Provide the [x, y] coordinate of the cell's center where the given text is located.  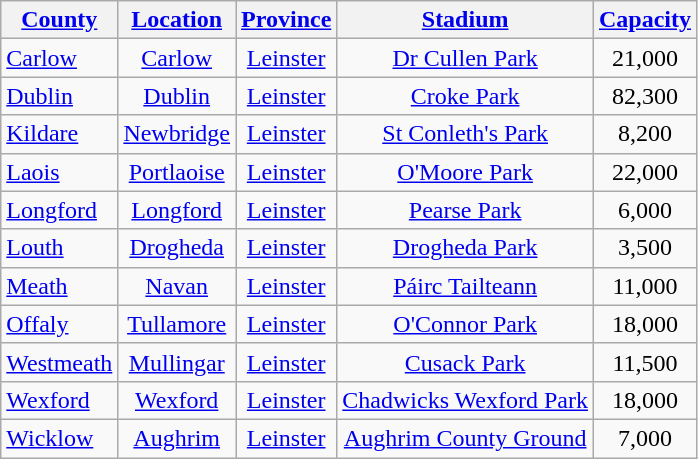
Offaly [60, 324]
County [60, 20]
Westmeath [60, 362]
Tullamore [177, 324]
Chadwicks Wexford Park [466, 400]
Drogheda Park [466, 248]
Wicklow [60, 438]
Croke Park [466, 96]
21,000 [644, 58]
Aughrim [177, 438]
Portlaoise [177, 172]
11,000 [644, 286]
Drogheda [177, 248]
Province [286, 20]
Cusack Park [466, 362]
Stadium [466, 20]
22,000 [644, 172]
Páirc Tailteann [466, 286]
Pearse Park [466, 210]
O'Connor Park [466, 324]
O'Moore Park [466, 172]
Newbridge [177, 134]
Kildare [60, 134]
Meath [60, 286]
Location [177, 20]
Laois [60, 172]
11,500 [644, 362]
Aughrim County Ground [466, 438]
82,300 [644, 96]
Navan [177, 286]
St Conleth's Park [466, 134]
7,000 [644, 438]
6,000 [644, 210]
8,200 [644, 134]
3,500 [644, 248]
Capacity [644, 20]
Mullingar [177, 362]
Louth [60, 248]
Dr Cullen Park [466, 58]
